Pinpoint the cell where the given text exists, returning its [X, Y] midpoint coordinate. 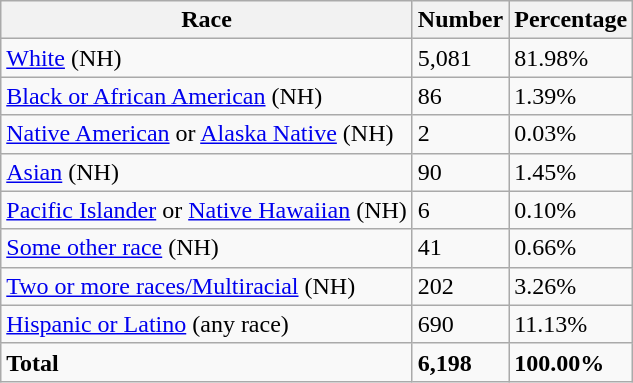
Percentage [571, 20]
86 [460, 96]
90 [460, 172]
Total [207, 362]
202 [460, 286]
81.98% [571, 58]
Number [460, 20]
0.10% [571, 210]
690 [460, 324]
Black or African American (NH) [207, 96]
Race [207, 20]
Two or more races/Multiracial (NH) [207, 286]
Hispanic or Latino (any race) [207, 324]
White (NH) [207, 58]
6 [460, 210]
3.26% [571, 286]
11.13% [571, 324]
5,081 [460, 58]
Some other race (NH) [207, 248]
41 [460, 248]
1.45% [571, 172]
0.03% [571, 134]
100.00% [571, 362]
Pacific Islander or Native Hawaiian (NH) [207, 210]
1.39% [571, 96]
6,198 [460, 362]
Asian (NH) [207, 172]
2 [460, 134]
Native American or Alaska Native (NH) [207, 134]
0.66% [571, 248]
